Output the [x, y] coordinate of the center of the cell containing the given text.  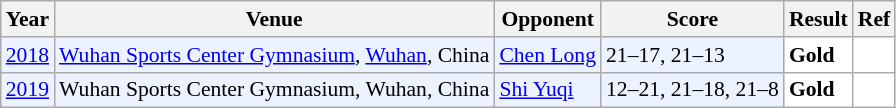
Opponent [548, 19]
Shi Yuqi [548, 90]
Year [28, 19]
Chen Long [548, 55]
2019 [28, 90]
2018 [28, 55]
Result [818, 19]
Score [692, 19]
12–21, 21–18, 21–8 [692, 90]
Venue [274, 19]
21–17, 21–13 [692, 55]
Ref [874, 19]
